Provide the [X, Y] coordinate of the cell's center where the given text is located.  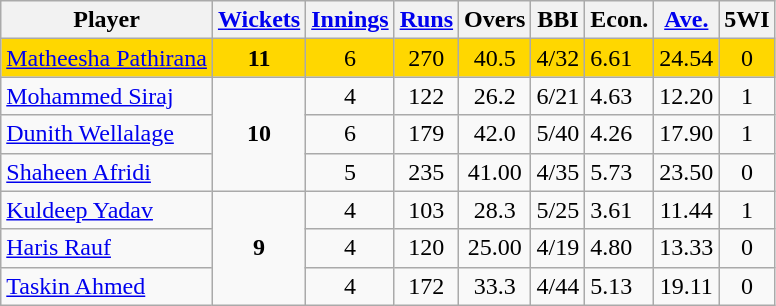
235 [426, 172]
17.90 [686, 134]
3.61 [620, 210]
120 [426, 248]
122 [426, 96]
5/40 [558, 134]
Mohammed Siraj [107, 96]
25.00 [495, 248]
Ave. [686, 20]
19.11 [686, 286]
Dunith Wellalage [107, 134]
4/32 [558, 58]
4.63 [620, 96]
11.44 [686, 210]
26.2 [495, 96]
5.13 [620, 286]
Kuldeep Yadav [107, 210]
Haris Rauf [107, 248]
13.33 [686, 248]
5WI [747, 20]
Runs [426, 20]
41.00 [495, 172]
103 [426, 210]
Player [107, 20]
172 [426, 286]
12.20 [686, 96]
6/21 [558, 96]
Shaheen Afridi [107, 172]
4.80 [620, 248]
Innings [350, 20]
9 [258, 248]
5 [350, 172]
4/19 [558, 248]
Overs [495, 20]
BBI [558, 20]
42.0 [495, 134]
5/25 [558, 210]
270 [426, 58]
Matheesha Pathirana [107, 58]
11 [258, 58]
33.3 [495, 286]
10 [258, 134]
4/44 [558, 286]
Econ. [620, 20]
6.61 [620, 58]
Wickets [258, 20]
4/35 [558, 172]
Taskin Ahmed [107, 286]
5.73 [620, 172]
23.50 [686, 172]
40.5 [495, 58]
28.3 [495, 210]
179 [426, 134]
24.54 [686, 58]
4.26 [620, 134]
